Pinpoint the cell where the given text exists, returning its [X, Y] midpoint coordinate. 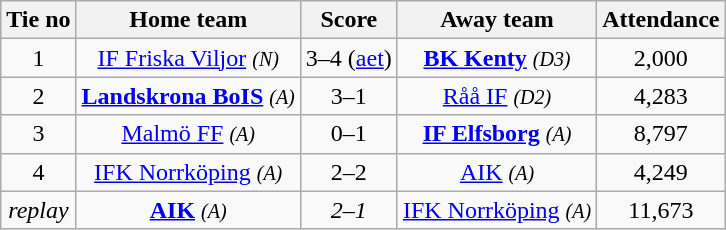
1 [38, 58]
Landskrona BoIS (A) [188, 96]
IF Elfsborg (A) [496, 134]
Away team [496, 20]
Råå IF (D2) [496, 96]
4,283 [661, 96]
0–1 [348, 134]
8,797 [661, 134]
replay [38, 210]
11,673 [661, 210]
Home team [188, 20]
BK Kenty (D3) [496, 58]
IF Friska Viljor (N) [188, 58]
4 [38, 172]
3 [38, 134]
3–1 [348, 96]
Tie no [38, 20]
Malmö FF (A) [188, 134]
Attendance [661, 20]
4,249 [661, 172]
Score [348, 20]
2–2 [348, 172]
2–1 [348, 210]
2,000 [661, 58]
3–4 (aet) [348, 58]
2 [38, 96]
